Extract the (x, y) coordinate from the center of the cell holding the provided text.  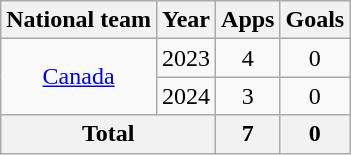
Goals (315, 20)
2024 (186, 96)
7 (248, 134)
Apps (248, 20)
2023 (186, 58)
Total (108, 134)
Canada (79, 77)
Year (186, 20)
4 (248, 58)
3 (248, 96)
National team (79, 20)
